Search for the cell housing the specified text and yield its (x, y) center coordinate. 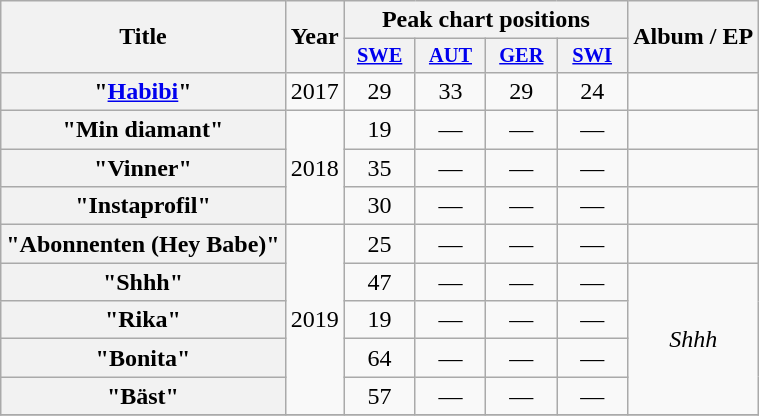
2018 (314, 168)
"Habibi" (143, 91)
GER (522, 56)
Peak chart positions (486, 20)
35 (380, 168)
"Bonita" (143, 358)
47 (380, 282)
"Rika" (143, 320)
"Instaprofil" (143, 206)
64 (380, 358)
SWE (380, 56)
"Vinner" (143, 168)
Title (143, 37)
"Bäst" (143, 396)
"Min diamant" (143, 130)
Shhh (694, 339)
25 (380, 244)
57 (380, 396)
AUT (450, 56)
Year (314, 37)
30 (380, 206)
2017 (314, 91)
24 (592, 91)
Album / EP (694, 37)
"Shhh" (143, 282)
2019 (314, 320)
"Abonnenten (Hey Babe)" (143, 244)
33 (450, 91)
SWI (592, 56)
